From the cell containing the given text, extract its center point as (x, y) coordinate. 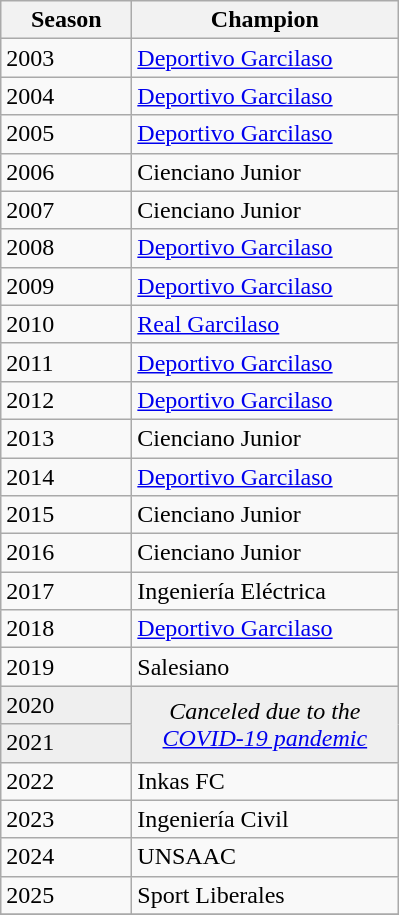
2003 (66, 58)
Champion (265, 20)
2007 (66, 210)
Season (66, 20)
2020 (66, 705)
2021 (66, 743)
2012 (66, 400)
Ingeniería Civil (265, 819)
2024 (66, 857)
2022 (66, 781)
2015 (66, 515)
2010 (66, 324)
Salesiano (265, 667)
2009 (66, 286)
2019 (66, 667)
2023 (66, 819)
Inkas FC (265, 781)
2016 (66, 553)
2014 (66, 477)
2013 (66, 438)
UNSAAC (265, 857)
2008 (66, 248)
Sport Liberales (265, 895)
2006 (66, 172)
2011 (66, 362)
Canceled due to the COVID-19 pandemic (265, 724)
2005 (66, 134)
2004 (66, 96)
Real Garcilaso (265, 324)
Ingeniería Eléctrica (265, 591)
2025 (66, 895)
2018 (66, 629)
2017 (66, 591)
